Provide the (x, y) coordinate of the cell's center where the given text is located.  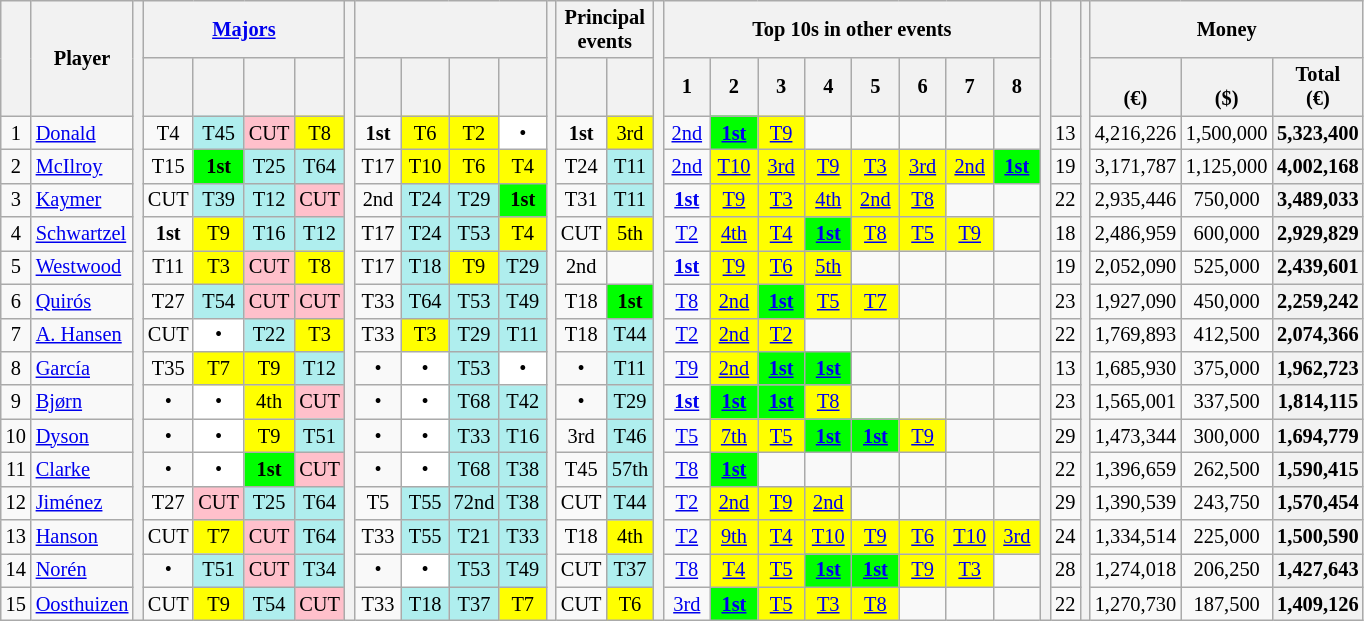
Quirós (82, 301)
T15 (168, 166)
2,074,366 (1318, 335)
3,489,033 (1318, 200)
Norén (82, 570)
7th (734, 436)
28 (1065, 570)
9 (16, 402)
Total(€) (1318, 87)
(€) (1136, 87)
4,216,226 (1136, 133)
García (82, 368)
1,814,115 (1318, 402)
Oosthuizen (82, 604)
15 (16, 604)
2,486,959 (1136, 234)
11 (16, 469)
Clarke (82, 469)
1,590,415 (1318, 469)
1,694,779 (1318, 436)
1,396,659 (1136, 469)
375,000 (1226, 368)
Bjørn (82, 402)
Kaymer (82, 200)
T31 (581, 200)
Westwood (82, 267)
14 (16, 570)
McIlroy (82, 166)
1,685,930 (1136, 368)
1,390,539 (1136, 503)
2,052,090 (1136, 267)
57th (630, 469)
4,002,168 (1318, 166)
337,500 (1226, 402)
600,000 (1226, 234)
206,250 (1226, 570)
18 (1065, 234)
1,409,126 (1318, 604)
2,259,242 (1318, 301)
1,500,590 (1318, 537)
525,000 (1226, 267)
187,500 (1226, 604)
T42 (522, 402)
3,171,787 (1136, 166)
Top 10s in other events (852, 29)
Player (82, 58)
T22 (269, 335)
1,334,514 (1136, 537)
Hanson (82, 537)
Principal events (605, 29)
($) (1226, 87)
72nd (474, 503)
1,769,893 (1136, 335)
412,500 (1226, 335)
Donald (82, 133)
1,962,723 (1318, 368)
1,473,344 (1136, 436)
Majors (244, 29)
2,935,446 (1136, 200)
750,000 (1226, 200)
2,929,829 (1318, 234)
A. Hansen (82, 335)
12 (16, 503)
T39 (218, 200)
450,000 (1226, 301)
262,500 (1226, 469)
2,439,601 (1318, 267)
1,570,454 (1318, 503)
1,565,001 (1136, 402)
1,927,090 (1136, 301)
1,500,000 (1226, 133)
Dyson (82, 436)
Jiménez (82, 503)
225,000 (1226, 537)
1,125,000 (1226, 166)
T46 (630, 436)
300,000 (1226, 436)
1,274,018 (1136, 570)
5,323,400 (1318, 133)
Schwartzel (82, 234)
T34 (319, 570)
T35 (168, 368)
T21 (474, 537)
243,750 (1226, 503)
9th (734, 537)
Money (1227, 29)
24 (1065, 537)
10 (16, 436)
1,270,730 (1136, 604)
1,427,643 (1318, 570)
